Provide the [x, y] coordinate of the cell's center where the given text is located.  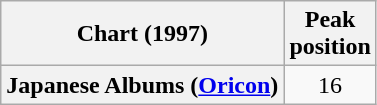
Peakposition [330, 34]
16 [330, 85]
Japanese Albums (Oricon) [142, 85]
Chart (1997) [142, 34]
